For the text-containing cell, return its midpoint in (x, y) coordinate format. 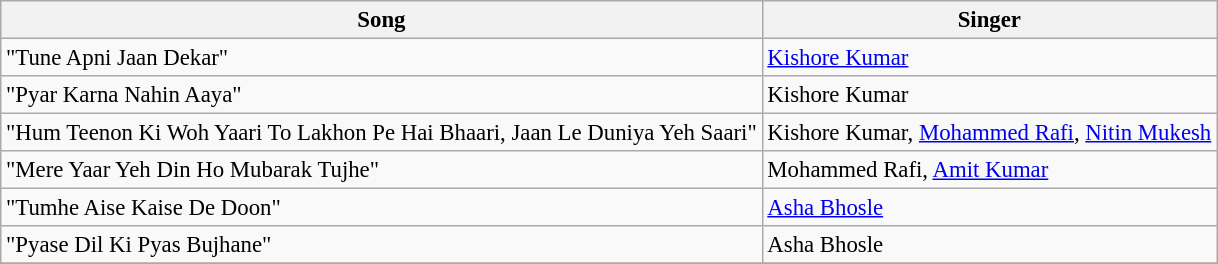
"Hum Teenon Ki Woh Yaari To Lakhon Pe Hai Bhaari, Jaan Le Duniya Yeh Saari" (382, 133)
Mohammed Rafi, Amit Kumar (990, 170)
"Mere Yaar Yeh Din Ho Mubarak Tujhe" (382, 170)
Singer (990, 20)
"Pyar Karna Nahin Aaya" (382, 95)
"Pyase Dil Ki Pyas Bujhane" (382, 245)
"Tune Apni Jaan Dekar" (382, 58)
"Tumhe Aise Kaise De Doon" (382, 208)
Song (382, 20)
Kishore Kumar, Mohammed Rafi, Nitin Mukesh (990, 133)
